Detect which cell encompasses the target text, then output its (x, y) center coordinate. 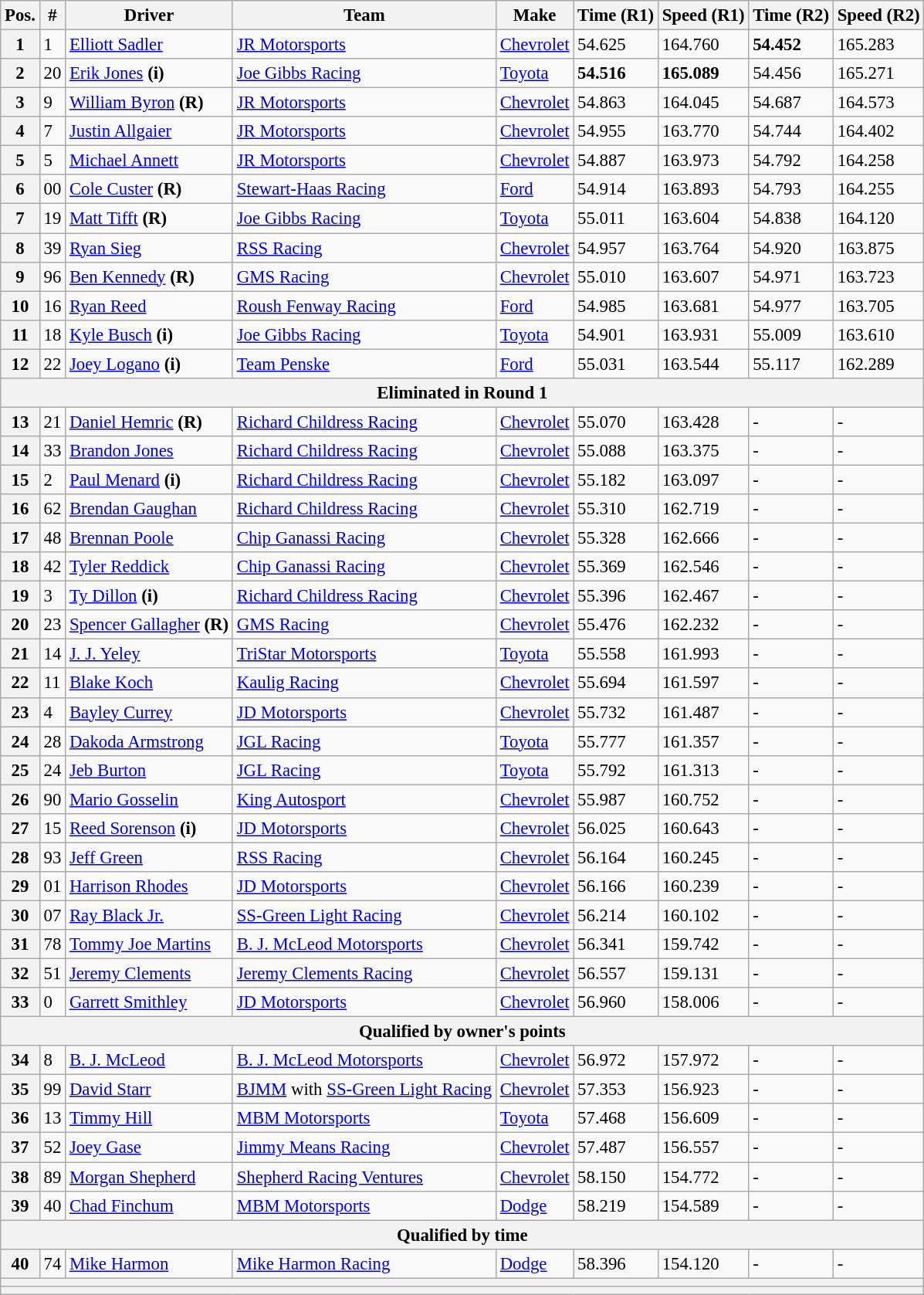
Michael Annett (150, 161)
37 (20, 1148)
Harrison Rhodes (150, 886)
156.923 (703, 1090)
42 (52, 567)
TriStar Motorsports (364, 654)
51 (52, 974)
163.610 (878, 334)
163.681 (703, 306)
31 (20, 944)
54.957 (616, 248)
Chad Finchum (150, 1205)
54.744 (791, 131)
55.310 (616, 509)
56.025 (616, 829)
54.985 (616, 306)
Tommy Joe Martins (150, 944)
163.770 (703, 131)
93 (52, 857)
BJMM with SS-Green Light Racing (364, 1090)
57.353 (616, 1090)
Ben Kennedy (R) (150, 276)
158.006 (703, 1002)
34 (20, 1060)
99 (52, 1090)
55.792 (616, 770)
Paul Menard (i) (150, 480)
164.255 (878, 189)
Stewart-Haas Racing (364, 189)
Shepherd Racing Ventures (364, 1177)
55.117 (791, 364)
163.428 (703, 422)
26 (20, 799)
Brennan Poole (150, 538)
Daniel Hemric (R) (150, 422)
SS-Green Light Racing (364, 915)
Qualified by owner's points (462, 1032)
30 (20, 915)
55.732 (616, 712)
161.597 (703, 683)
36 (20, 1119)
161.313 (703, 770)
Ty Dillon (i) (150, 596)
J. J. Yeley (150, 654)
Brandon Jones (150, 451)
55.694 (616, 683)
Morgan Shepherd (150, 1177)
6 (20, 189)
161.357 (703, 741)
54.971 (791, 276)
27 (20, 829)
56.960 (616, 1002)
54.838 (791, 219)
78 (52, 944)
90 (52, 799)
Erik Jones (i) (150, 73)
52 (52, 1148)
162.289 (878, 364)
162.719 (703, 509)
35 (20, 1090)
Cole Custer (R) (150, 189)
Mike Harmon Racing (364, 1263)
62 (52, 509)
58.219 (616, 1205)
55.009 (791, 334)
160.102 (703, 915)
165.283 (878, 45)
159.131 (703, 974)
Team (364, 15)
# (52, 15)
54.901 (616, 334)
Joey Logano (i) (150, 364)
164.120 (878, 219)
163.097 (703, 480)
William Byron (R) (150, 103)
Roush Fenway Racing (364, 306)
Bayley Currey (150, 712)
57.468 (616, 1119)
Reed Sorenson (i) (150, 829)
54.977 (791, 306)
55.010 (616, 276)
54.687 (791, 103)
David Starr (150, 1090)
154.772 (703, 1177)
96 (52, 276)
54.863 (616, 103)
Garrett Smithley (150, 1002)
Driver (150, 15)
55.476 (616, 625)
154.589 (703, 1205)
54.914 (616, 189)
55.558 (616, 654)
55.396 (616, 596)
Brendan Gaughan (150, 509)
89 (52, 1177)
54.955 (616, 131)
74 (52, 1263)
Mario Gosselin (150, 799)
56.166 (616, 886)
160.239 (703, 886)
164.573 (878, 103)
55.369 (616, 567)
54.625 (616, 45)
165.089 (703, 73)
160.643 (703, 829)
00 (52, 189)
163.875 (878, 248)
157.972 (703, 1060)
156.557 (703, 1148)
161.993 (703, 654)
164.760 (703, 45)
Team Penske (364, 364)
162.232 (703, 625)
163.607 (703, 276)
58.396 (616, 1263)
B. J. McLeod (150, 1060)
Jeremy Clements Racing (364, 974)
56.557 (616, 974)
29 (20, 886)
154.120 (703, 1263)
55.088 (616, 451)
55.182 (616, 480)
48 (52, 538)
Tyler Reddick (150, 567)
55.070 (616, 422)
Jeremy Clements (150, 974)
54.920 (791, 248)
Speed (R2) (878, 15)
163.723 (878, 276)
163.764 (703, 248)
160.752 (703, 799)
55.777 (616, 741)
57.487 (616, 1148)
Ryan Sieg (150, 248)
Speed (R1) (703, 15)
56.341 (616, 944)
56.972 (616, 1060)
Dakoda Armstrong (150, 741)
Timmy Hill (150, 1119)
Matt Tifft (R) (150, 219)
163.705 (878, 306)
10 (20, 306)
54.516 (616, 73)
38 (20, 1177)
54.792 (791, 161)
162.666 (703, 538)
0 (52, 1002)
Ryan Reed (150, 306)
56.164 (616, 857)
17 (20, 538)
Elliott Sadler (150, 45)
Blake Koch (150, 683)
54.452 (791, 45)
55.011 (616, 219)
164.045 (703, 103)
162.546 (703, 567)
55.031 (616, 364)
164.402 (878, 131)
Qualified by time (462, 1235)
162.467 (703, 596)
Jeb Burton (150, 770)
Eliminated in Round 1 (462, 393)
56.214 (616, 915)
Jeff Green (150, 857)
165.271 (878, 73)
King Autosport (364, 799)
Ray Black Jr. (150, 915)
163.375 (703, 451)
161.487 (703, 712)
54.456 (791, 73)
164.258 (878, 161)
54.887 (616, 161)
01 (52, 886)
Make (534, 15)
Spencer Gallagher (R) (150, 625)
25 (20, 770)
Jimmy Means Racing (364, 1148)
58.150 (616, 1177)
163.604 (703, 219)
32 (20, 974)
Kyle Busch (i) (150, 334)
163.893 (703, 189)
163.973 (703, 161)
55.328 (616, 538)
54.793 (791, 189)
Mike Harmon (150, 1263)
Joey Gase (150, 1148)
163.931 (703, 334)
Kaulig Racing (364, 683)
160.245 (703, 857)
Time (R1) (616, 15)
163.544 (703, 364)
156.609 (703, 1119)
07 (52, 915)
Justin Allgaier (150, 131)
159.742 (703, 944)
12 (20, 364)
Time (R2) (791, 15)
55.987 (616, 799)
Pos. (20, 15)
